Scan for the cell matching the given text and deliver its [X, Y] coordinate at center. 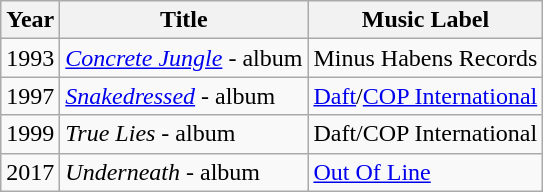
Title [184, 20]
Out Of Line [426, 172]
1997 [30, 96]
1993 [30, 58]
True Lies - album [184, 134]
Concrete Jungle - album [184, 58]
Snakedressed - album [184, 96]
Minus Habens Records [426, 58]
2017 [30, 172]
Music Label [426, 20]
Underneath - album [184, 172]
1999 [30, 134]
Year [30, 20]
